Pinpoint the cell where the given text exists, returning its (x, y) midpoint coordinate. 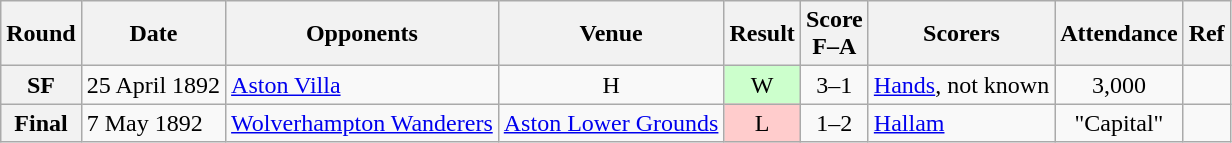
Aston Lower Grounds (611, 123)
Venue (611, 34)
Hallam (961, 123)
Attendance (1119, 34)
Round (41, 34)
Aston Villa (362, 85)
Result (762, 34)
SF (41, 85)
Opponents (362, 34)
Date (153, 34)
3,000 (1119, 85)
Ref (1206, 34)
Hands, not known (961, 85)
25 April 1892 (153, 85)
Final (41, 123)
W (762, 85)
Scorers (961, 34)
7 May 1892 (153, 123)
H (611, 85)
Wolverhampton Wanderers (362, 123)
ScoreF–A (834, 34)
"Capital" (1119, 123)
3–1 (834, 85)
1–2 (834, 123)
L (762, 123)
